Locate the cell with the specified text and output its [X, Y] center coordinate. 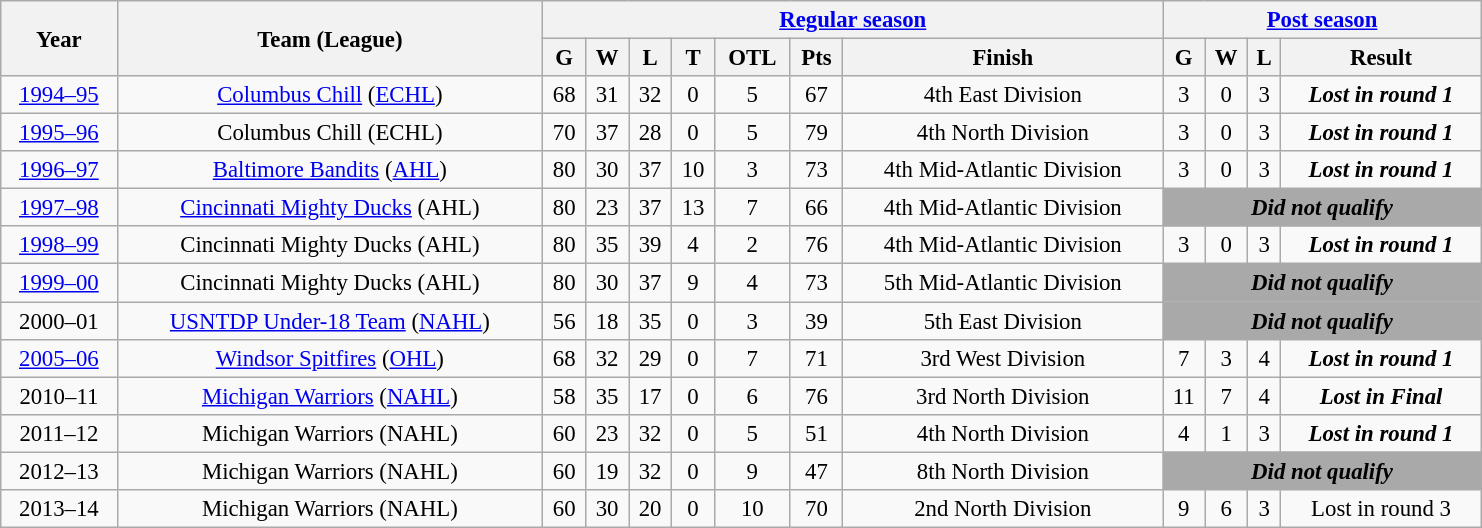
Lost in Final [1381, 396]
1994–95 [59, 95]
28 [650, 133]
Result [1381, 58]
51 [816, 433]
71 [816, 358]
Lost in round 3 [1381, 509]
17 [650, 396]
USNTDP Under-18 Team (NAHL) [330, 321]
Pts [816, 58]
OTL [753, 58]
Regular season [853, 20]
47 [816, 471]
Windsor Spitfires (OHL) [330, 358]
Year [59, 38]
Baltimore Bandits (AHL) [330, 170]
8th North Division [1003, 471]
2nd North Division [1003, 509]
Finish [1003, 58]
13 [694, 208]
20 [650, 509]
29 [650, 358]
79 [816, 133]
2010–11 [59, 396]
1995–96 [59, 133]
19 [608, 471]
2005–06 [59, 358]
4th East Division [1003, 95]
31 [608, 95]
2011–12 [59, 433]
2000–01 [59, 321]
3rd North Division [1003, 396]
1998–99 [59, 245]
2013–14 [59, 509]
2 [753, 245]
1999–00 [59, 283]
58 [564, 396]
5th Mid-Atlantic Division [1003, 283]
1 [1226, 433]
66 [816, 208]
1997–98 [59, 208]
67 [816, 95]
11 [1184, 396]
18 [608, 321]
T [694, 58]
2012–13 [59, 471]
56 [564, 321]
5th East Division [1003, 321]
Post season [1322, 20]
Team (League) [330, 38]
1996–97 [59, 170]
3rd West Division [1003, 358]
